Locate the cell with the specified text and output its [X, Y] center coordinate. 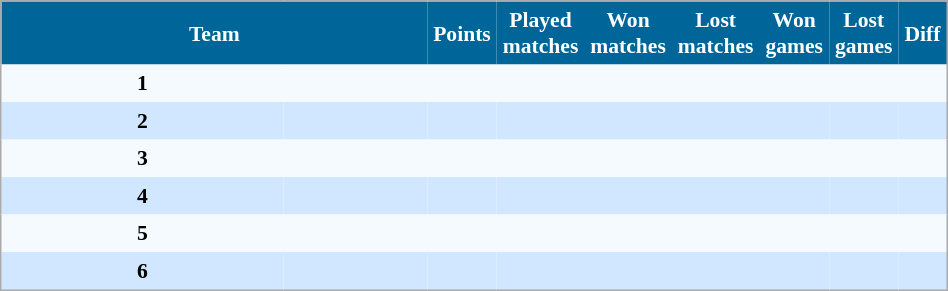
1 [142, 83]
Team [214, 33]
Points [462, 33]
Lost matches [716, 33]
Diff [922, 33]
Won games [794, 33]
2 [142, 121]
3 [142, 159]
5 [142, 233]
6 [142, 271]
Won matches [628, 33]
4 [142, 196]
Played matches [541, 33]
Lost games [864, 33]
